Pinpoint the cell where the given text exists, returning its (X, Y) midpoint coordinate. 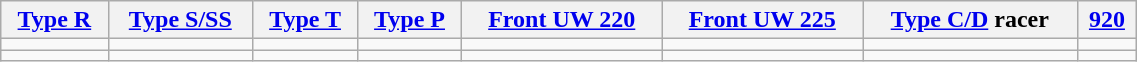
Front UW 225 (762, 20)
Type T (306, 20)
Type P (410, 20)
920 (1107, 20)
Type R (54, 20)
Front UW 220 (562, 20)
Type C/D racer (970, 20)
Type S/SS (180, 20)
